Output the (x, y) coordinate of the center of the cell containing the given text.  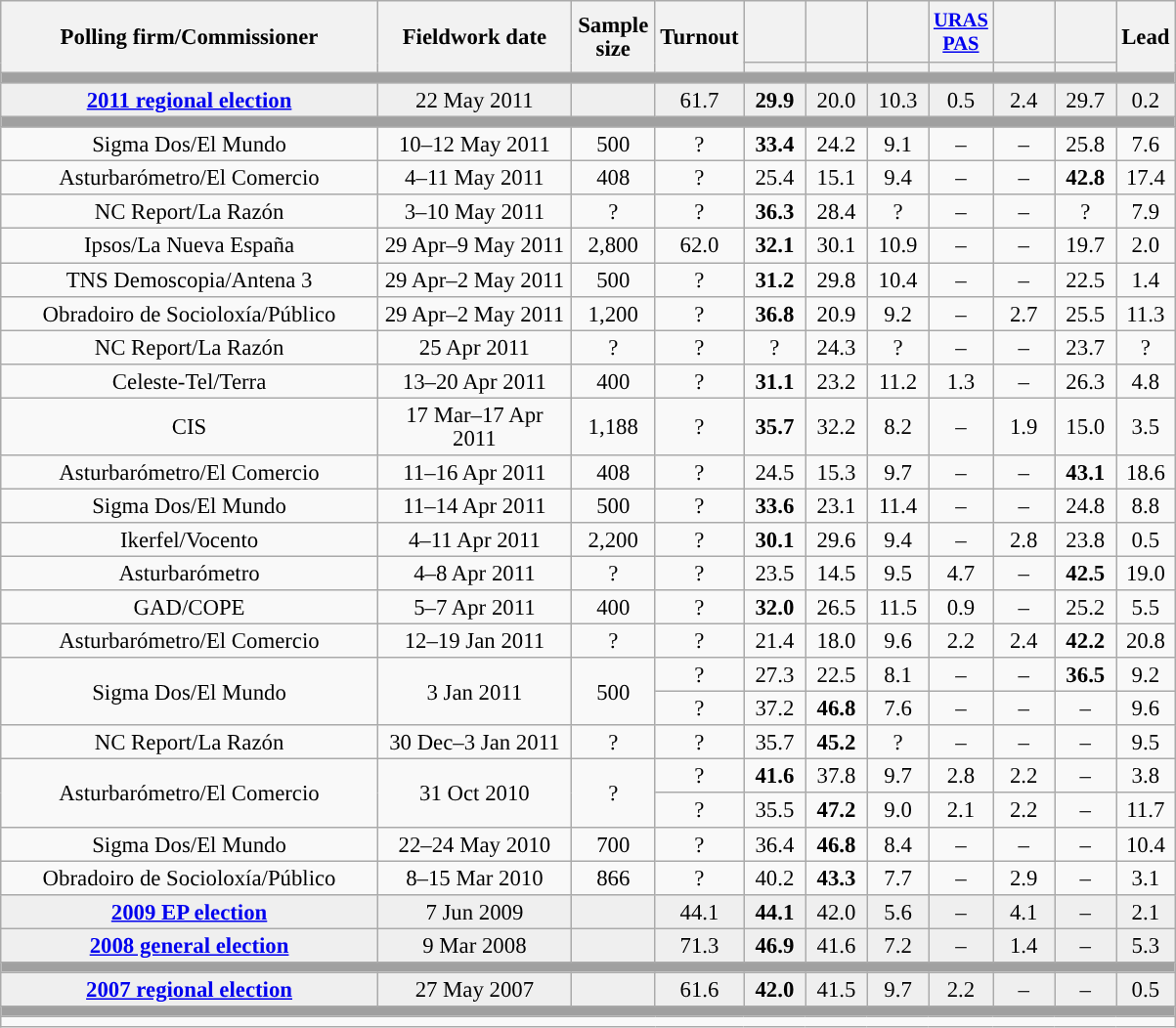
2,200 (613, 539)
20.9 (837, 313)
0.2 (1146, 100)
35.5 (774, 811)
31 Oct 2010 (474, 793)
23.8 (1085, 539)
32.0 (774, 608)
5.3 (1146, 946)
7.7 (897, 878)
29.9 (774, 100)
29.8 (837, 279)
3–10 May 2011 (474, 213)
23.2 (837, 381)
11.2 (897, 381)
4.8 (1146, 381)
20.0 (837, 100)
45.2 (837, 743)
37.8 (837, 776)
3.8 (1146, 776)
22–24 May 2010 (474, 844)
11.5 (897, 608)
15.3 (837, 473)
61.6 (700, 989)
9.0 (897, 811)
Asturbarómetro (190, 573)
23.1 (837, 506)
7.9 (1146, 213)
41.5 (837, 989)
13–20 Apr 2011 (474, 381)
Lead (1146, 37)
2007 regional election (190, 989)
17.4 (1146, 178)
Fieldwork date (474, 37)
5–7 Apr 2011 (474, 608)
TNS Demoscopia/Antena 3 (190, 279)
11–16 Apr 2011 (474, 473)
29.7 (1085, 100)
42.8 (1085, 178)
29.6 (837, 539)
24.2 (837, 145)
24.5 (774, 473)
Ikerfel/Vocento (190, 539)
4–11 Apr 2011 (474, 539)
36.8 (774, 313)
4.1 (1024, 911)
18.0 (837, 641)
2.7 (1024, 313)
0.9 (961, 608)
2011 regional election (190, 100)
4–11 May 2011 (474, 178)
29 Apr–9 May 2011 (474, 246)
8.1 (897, 674)
27 May 2007 (474, 989)
4–8 Apr 2011 (474, 573)
42.5 (1085, 573)
9 Mar 2008 (474, 946)
47.2 (837, 811)
Celeste-Tel/Terra (190, 381)
10–12 May 2011 (474, 145)
URASPAS (961, 31)
Turnout (700, 37)
8.2 (897, 426)
26.3 (1085, 381)
46.9 (774, 946)
CIS (190, 426)
33.4 (774, 145)
25.5 (1085, 313)
7 Jun 2009 (474, 911)
33.6 (774, 506)
1,188 (613, 426)
36.3 (774, 213)
10.3 (897, 100)
27.3 (774, 674)
17 Mar–17 Apr 2011 (474, 426)
Sample size (613, 37)
24.8 (1085, 506)
700 (613, 844)
62.0 (700, 246)
2,800 (613, 246)
2.0 (1146, 246)
30 Dec–3 Jan 2011 (474, 743)
15.0 (1085, 426)
43.1 (1085, 473)
25 Apr 2011 (474, 348)
2008 general election (190, 946)
28.4 (837, 213)
1,200 (613, 313)
71.3 (700, 946)
3 Jan 2011 (474, 692)
25.2 (1085, 608)
8.8 (1146, 506)
21.4 (774, 641)
14.5 (837, 573)
25.4 (774, 178)
8–15 Mar 2010 (474, 878)
5.5 (1146, 608)
7.2 (897, 946)
11.3 (1146, 313)
36.4 (774, 844)
1.9 (1024, 426)
1.3 (961, 381)
11.7 (1146, 811)
36.5 (1085, 674)
11.4 (897, 506)
31.1 (774, 381)
32.1 (774, 246)
22 May 2011 (474, 100)
11–14 Apr 2011 (474, 506)
20.8 (1146, 641)
2009 EP election (190, 911)
Polling firm/Commissioner (190, 37)
61.7 (700, 100)
4.7 (961, 573)
31.2 (774, 279)
Ipsos/La Nueva España (190, 246)
15.1 (837, 178)
12–19 Jan 2011 (474, 641)
19.0 (1146, 573)
23.7 (1085, 348)
18.6 (1146, 473)
42.2 (1085, 641)
40.2 (774, 878)
9.1 (897, 145)
32.2 (837, 426)
24.3 (837, 348)
37.2 (774, 709)
10.9 (897, 246)
8.4 (897, 844)
23.5 (774, 573)
25.8 (1085, 145)
3.5 (1146, 426)
866 (613, 878)
GAD/COPE (190, 608)
19.7 (1085, 246)
5.6 (897, 911)
43.3 (837, 878)
2.9 (1024, 878)
3.1 (1146, 878)
26.5 (837, 608)
